For the text-containing cell, return its midpoint in [X, Y] coordinate format. 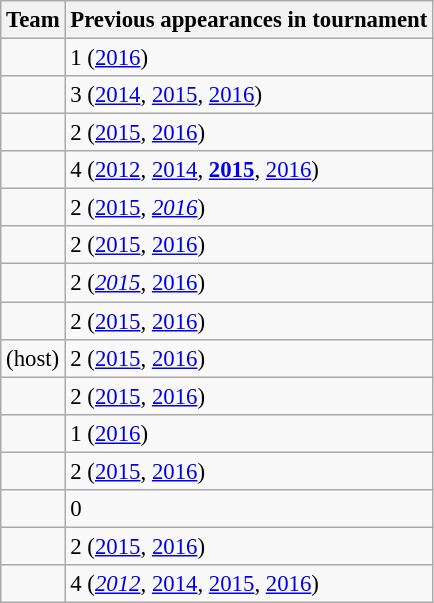
Team [33, 20]
3 (2014, 2015, 2016) [249, 95]
Previous appearances in tournament [249, 20]
(host) [33, 358]
0 [249, 509]
